Find where the given text appears and provide that cell's center as [x, y] coordinate. 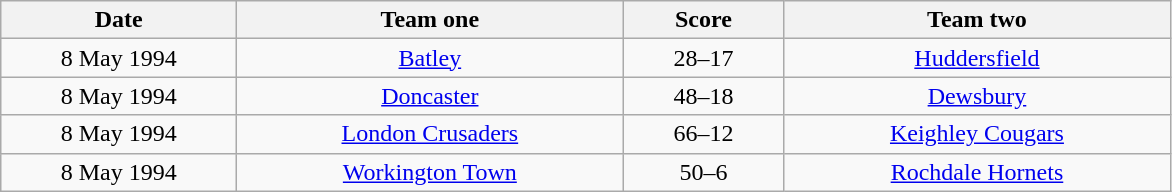
Score [704, 20]
Huddersfield [977, 58]
Keighley Cougars [977, 134]
London Crusaders [430, 134]
Workington Town [430, 172]
50–6 [704, 172]
Rochdale Hornets [977, 172]
Dewsbury [977, 96]
Date [119, 20]
Team one [430, 20]
Batley [430, 58]
Doncaster [430, 96]
28–17 [704, 58]
Team two [977, 20]
66–12 [704, 134]
48–18 [704, 96]
